Output the [X, Y] coordinate of the center of the cell containing the given text.  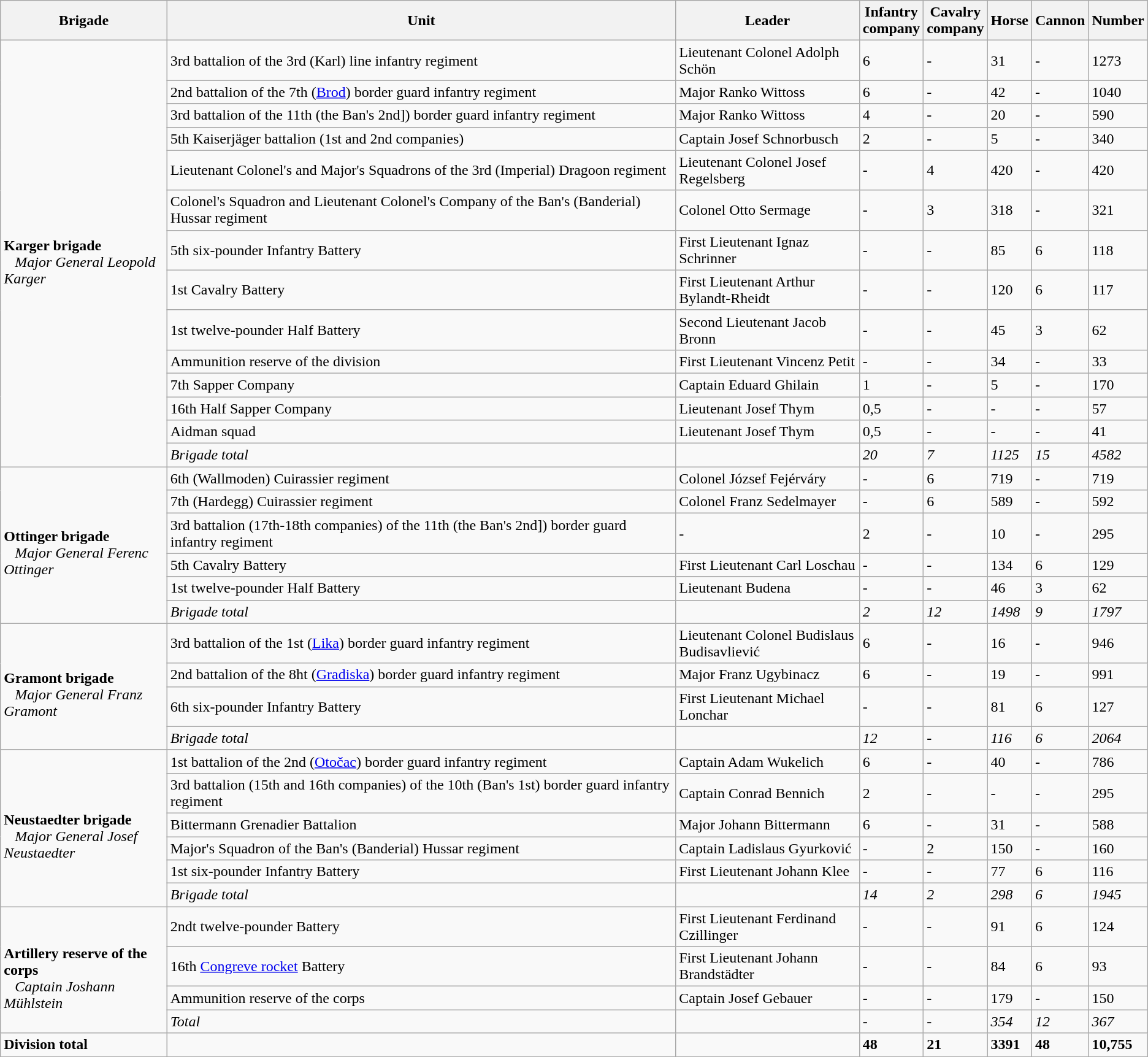
Cannon [1060, 21]
129 [1118, 565]
124 [1118, 926]
Bittermann Grenadier Battalion [421, 824]
5th Kaiserjäger battalion (1st and 2nd companies) [421, 139]
3rd battalion of the 11th (the Ban's 2nd]) border guard infantry regiment [421, 115]
Ottinger brigade Major General Ferenc Ottinger [83, 545]
First Lieutenant Ferdinand Czillinger [768, 926]
91 [1009, 926]
First Lieutenant Johann Klee [768, 872]
367 [1118, 1021]
40 [1009, 761]
118 [1118, 250]
Second Lieutenant Jacob Bronn [768, 330]
Captain Eduard Ghilain [768, 385]
93 [1118, 967]
42 [1009, 92]
16th Congreve rocket Battery [421, 967]
Colonel Otto Sermage [768, 210]
7 [955, 455]
5th six-pounder Infantry Battery [421, 250]
First Lieutenant Carl Loschau [768, 565]
81 [1009, 707]
Total [421, 1021]
15 [1060, 455]
991 [1118, 675]
7th Sapper Company [421, 385]
2nd battalion of the 7th (Brod) border guard infantry regiment [421, 92]
33 [1118, 361]
786 [1118, 761]
6th (Wallmoden) Cuirassier regiment [421, 479]
Ammunition reserve of the division [421, 361]
170 [1118, 385]
Lieutenant Colonel Josef Regelsberg [768, 171]
2064 [1118, 738]
45 [1009, 330]
6th six-pounder Infantry Battery [421, 707]
321 [1118, 210]
First Lieutenant Johann Brandstädter [768, 967]
Captain Josef Gebauer [768, 998]
5th Cavalry Battery [421, 565]
1498 [1009, 612]
10 [1009, 534]
1 [891, 385]
19 [1009, 675]
10,755 [1118, 1045]
Captain Adam Wukelich [768, 761]
1273 [1118, 60]
Neustaedter brigade Major General Josef Neustaedter [83, 828]
Gramont brigade Major General Franz Gramont [83, 686]
946 [1118, 643]
85 [1009, 250]
1797 [1118, 612]
2nd battalion of the 8ht (Gradiska) border guard infantry regiment [421, 675]
1945 [1118, 895]
77 [1009, 872]
179 [1009, 998]
Lieutenant Budena [768, 588]
1040 [1118, 92]
Lieutenant Colonel's and Major's Squadrons of the 3rd (Imperial) Dragoon regiment [421, 171]
Captain Ladislaus Gyurković [768, 848]
9 [1060, 612]
117 [1118, 290]
First Lieutenant Vincenz Petit [768, 361]
1st Cavalry Battery [421, 290]
Brigade [83, 21]
Captain Conrad Bennich [768, 793]
First Lieutenant Arthur Bylandt-Rheidt [768, 290]
589 [1009, 502]
127 [1118, 707]
590 [1118, 115]
1125 [1009, 455]
Lieutenant Colonel Budislaus Budisavliević [768, 643]
Ammunition reserve of the corps [421, 998]
354 [1009, 1021]
Artillery reserve of the corps Captain Joshann Mühlstein [83, 970]
160 [1118, 848]
Horse [1009, 21]
134 [1009, 565]
Number [1118, 21]
Colonel's Squadron and Lieutenant Colonel's Company of the Ban's (Banderial) Hussar regiment [421, 210]
7th (Hardegg) Cuirassier regiment [421, 502]
Lieutenant Colonel Adolph Schön [768, 60]
Unit [421, 21]
2ndt twelve-pounder Battery [421, 926]
21 [955, 1045]
57 [1118, 408]
3rd battalion of the 3rd (Karl) line infantry regiment [421, 60]
16th Half Sapper Company [421, 408]
318 [1009, 210]
16 [1009, 643]
3rd battalion (15th and 16th companies) of the 10th (Ban's 1st) border guard infantry regiment [421, 793]
First Lieutenant Michael Lonchar [768, 707]
Cavalry company [955, 21]
3391 [1009, 1045]
34 [1009, 361]
84 [1009, 967]
Infantry company [891, 21]
Colonel József Fejérváry [768, 479]
Aidman squad [421, 432]
4582 [1118, 455]
3rd battalion (17th-18th companies) of the 11th (the Ban's 2nd]) border guard infantry regiment [421, 534]
41 [1118, 432]
Major's Squadron of the Ban's (Banderial) Hussar regiment [421, 848]
3rd battalion of the 1st (Lika) border guard infantry regiment [421, 643]
592 [1118, 502]
120 [1009, 290]
Division total [83, 1045]
1st battalion of the 2nd (Otočac) border guard infantry regiment [421, 761]
Major Franz Ugybinacz [768, 675]
Karger brigade Major General Leopold Karger [83, 254]
First Lieutenant Ignaz Schrinner [768, 250]
Captain Josef Schnorbusch [768, 139]
298 [1009, 895]
Major Johann Bittermann [768, 824]
Colonel Franz Sedelmayer [768, 502]
588 [1118, 824]
340 [1118, 139]
Leader [768, 21]
14 [891, 895]
1st six-pounder Infantry Battery [421, 872]
46 [1009, 588]
